Locate the cell with the specified text and output its [x, y] center coordinate. 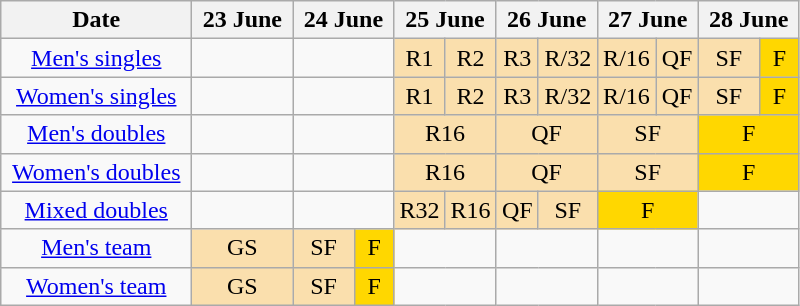
24 June [344, 20]
27 June [648, 20]
Men's team [96, 248]
R32 [420, 210]
Mixed doubles [96, 210]
Women's doubles [96, 172]
Women's singles [96, 96]
23 June [242, 20]
25 June [445, 20]
Men's doubles [96, 134]
Women's team [96, 286]
28 June [748, 20]
Men's singles [96, 58]
26 June [546, 20]
Date [96, 20]
